Output the [X, Y] coordinate of the center of the cell containing the given text.  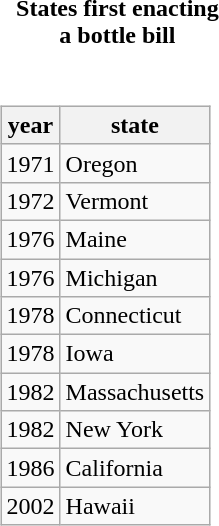
California [135, 468]
state [135, 125]
year [30, 125]
Massachusetts [135, 392]
1986 [30, 468]
Iowa [135, 354]
Connecticut [135, 316]
Oregon [135, 163]
1972 [30, 201]
1971 [30, 163]
Michigan [135, 277]
Maine [135, 239]
2002 [30, 506]
Vermont [135, 201]
New York [135, 430]
Hawaii [135, 506]
